Pinpoint the cell where the given text exists, returning its [X, Y] midpoint coordinate. 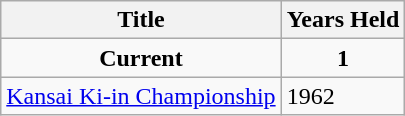
Years Held [343, 20]
1962 [343, 96]
Current [141, 58]
Kansai Ki-in Championship [141, 96]
1 [343, 58]
Title [141, 20]
